Detect which cell encompasses the target text, then output its (X, Y) center coordinate. 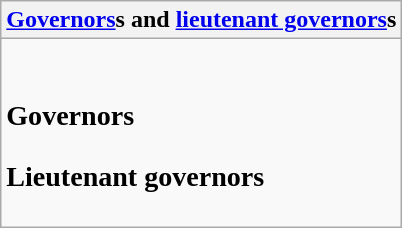
Governorss and lieutenant governorss (202, 20)
Governors Lieutenant governors (202, 133)
